Provide the (x, y) coordinate of the cell's center where the given text is located.  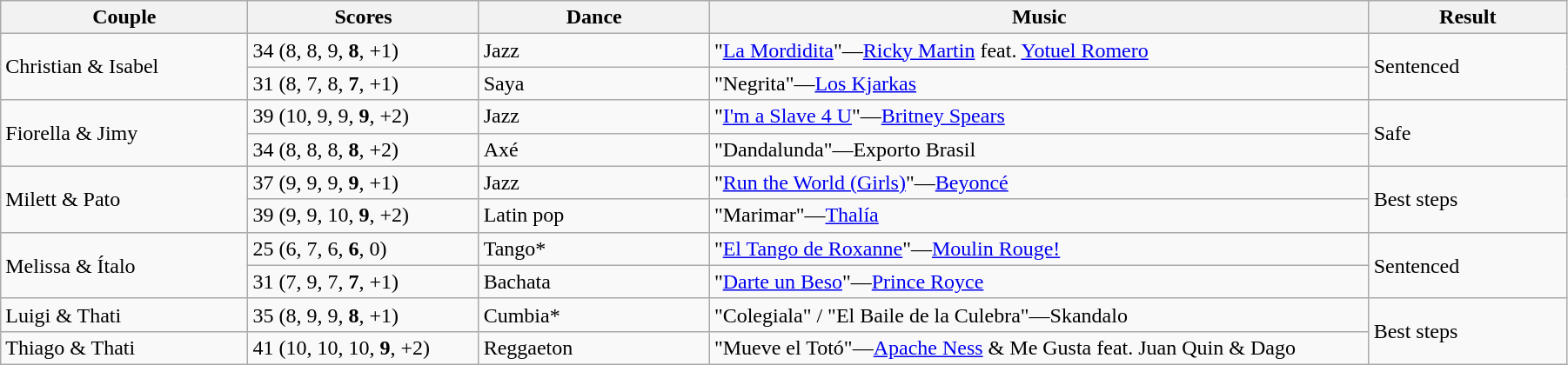
Safe (1467, 133)
31 (7, 9, 7, 7, +1) (364, 282)
Latin pop (593, 216)
Thiago & Thati (124, 348)
39 (9, 9, 10, 9, +2) (364, 216)
41 (10, 10, 10, 9, +2) (364, 348)
Couple (124, 17)
34 (8, 8, 9, 8, +1) (364, 50)
Result (1467, 17)
39 (10, 9, 9, 9, +2) (364, 116)
25 (6, 7, 6, 6, 0) (364, 249)
Music (1039, 17)
Tango* (593, 249)
"El Tango de Roxanne"—Moulin Rouge! (1039, 249)
Melissa & Ítalo (124, 265)
Cumbia* (593, 315)
"Dandalunda"—Exporto Brasil (1039, 149)
"Run the World (Girls)"—Beyoncé (1039, 182)
"Darte un Beso"—Prince Royce (1039, 282)
37 (9, 9, 9, 9, +1) (364, 182)
"I'm a Slave 4 U"—Britney Spears (1039, 116)
"Negrita"—Los Kjarkas (1039, 83)
"La Mordidita"—Ricky Martin feat. Yotuel Romero (1039, 50)
Milett & Pato (124, 199)
"Marimar"—Thalía (1039, 216)
Scores (364, 17)
"Mueve el Totó"—Apache Ness & Me Gusta feat. Juan Quin & Dago (1039, 348)
Christian & Isabel (124, 67)
Fiorella & Jimy (124, 133)
35 (8, 9, 9, 8, +1) (364, 315)
Bachata (593, 282)
Axé (593, 149)
31 (8, 7, 8, 7, +1) (364, 83)
Saya (593, 83)
34 (8, 8, 8, 8, +2) (364, 149)
Reggaeton (593, 348)
Dance (593, 17)
"Colegiala" / "El Baile de la Culebra"—Skandalo (1039, 315)
Luigi & Thati (124, 315)
